Return [x, y] of the center of cell containing provided text 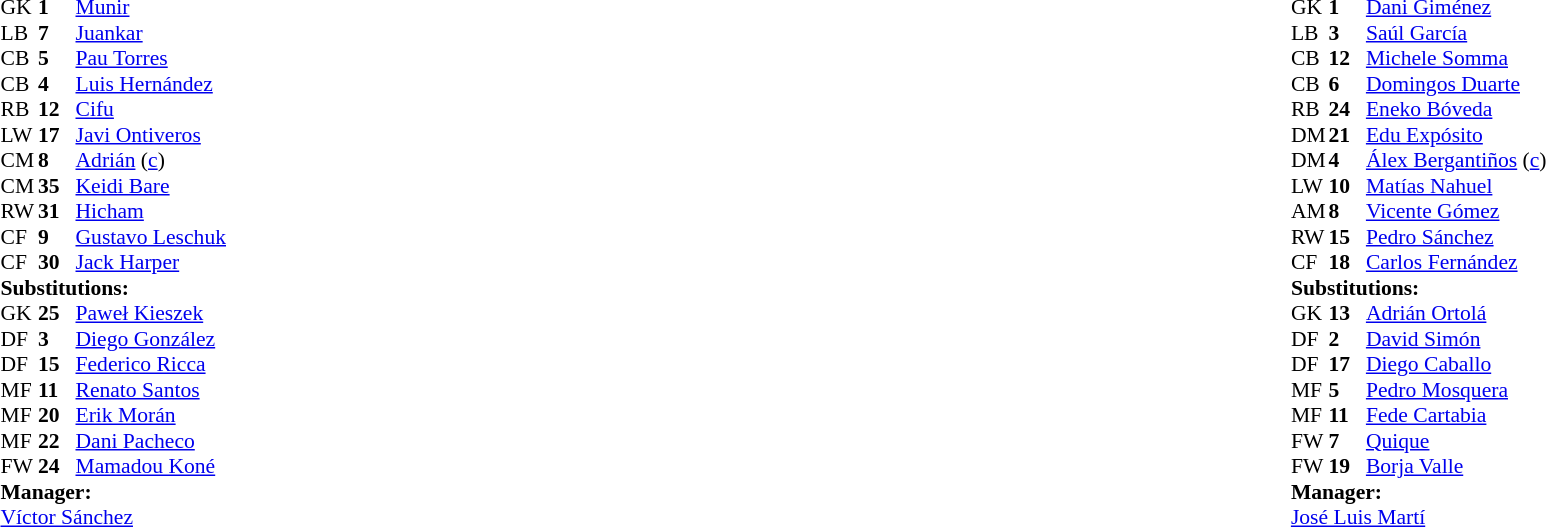
Jack Harper [151, 263]
30 [57, 263]
Paweł Kieszek [151, 313]
31 [57, 211]
Pau Torres [151, 59]
Gustavo Leschuk [151, 237]
19 [1347, 467]
22 [57, 441]
21 [1347, 135]
Adrián (c) [151, 161]
Mamadou Koné [151, 467]
Hicham [151, 211]
Substitutions: [112, 288]
Renato Santos [151, 390]
AM [1310, 211]
25 [57, 313]
20 [57, 415]
Erik Morán [151, 415]
Javi Ontiveros [151, 135]
Manager: [112, 492]
6 [1347, 84]
Cifu [151, 109]
Juankar [151, 33]
Dani Pacheco [151, 441]
18 [1347, 263]
9 [57, 237]
13 [1347, 313]
2 [1347, 339]
Keidi Bare [151, 186]
35 [57, 186]
10 [1347, 186]
Federico Ricca [151, 365]
Diego González [151, 339]
Luis Hernández [151, 84]
